Identify which cell holds the provided text, then report its (x, y) central coordinate. 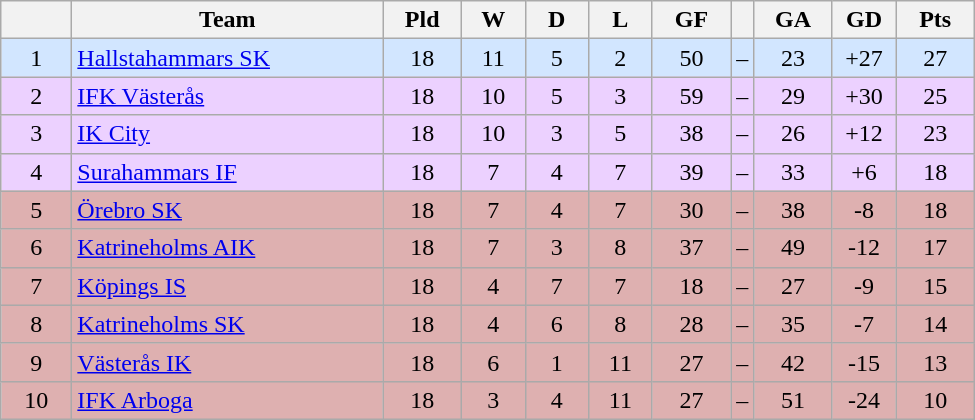
L (621, 20)
+27 (864, 58)
W (493, 20)
GD (864, 20)
-15 (864, 362)
13 (936, 362)
GA (794, 20)
+12 (864, 134)
59 (692, 96)
9 (36, 362)
28 (692, 324)
-24 (864, 400)
Hallstahammars SK (228, 58)
Örebro SK (228, 210)
14 (936, 324)
+6 (864, 172)
30 (692, 210)
37 (692, 248)
IFK Arboga (228, 400)
Surahammars IF (228, 172)
15 (936, 286)
35 (794, 324)
GF (692, 20)
Pts (936, 20)
33 (794, 172)
Katrineholms AIK (228, 248)
26 (794, 134)
Köpings IS (228, 286)
17 (936, 248)
Katrineholms SK (228, 324)
39 (692, 172)
29 (794, 96)
IFK Västerås (228, 96)
Pld (422, 20)
49 (794, 248)
Team (228, 20)
50 (692, 58)
-7 (864, 324)
D (557, 20)
IK City (228, 134)
-12 (864, 248)
42 (794, 362)
51 (794, 400)
25 (936, 96)
-9 (864, 286)
-8 (864, 210)
+30 (864, 96)
Västerås IK (228, 362)
